Provide the [X, Y] coordinate of the cell's center where the given text is located.  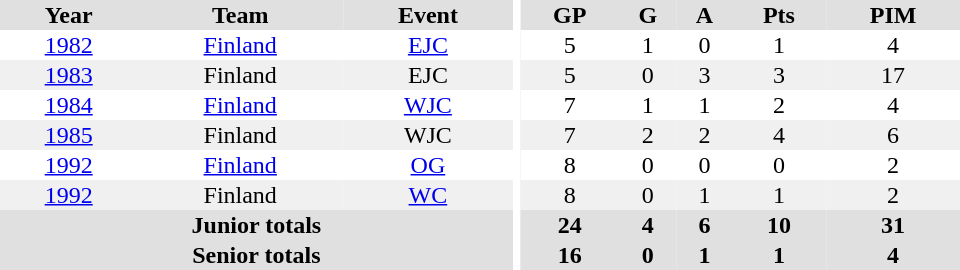
Pts [779, 15]
1985 [68, 135]
16 [570, 255]
Team [240, 15]
PIM [893, 15]
Senior totals [256, 255]
17 [893, 75]
OG [428, 165]
24 [570, 225]
1984 [68, 105]
GP [570, 15]
Junior totals [256, 225]
31 [893, 225]
WC [428, 195]
10 [779, 225]
1982 [68, 45]
G [648, 15]
A [704, 15]
Event [428, 15]
1983 [68, 75]
Year [68, 15]
